Identify which cell holds the provided text, then report its [X, Y] central coordinate. 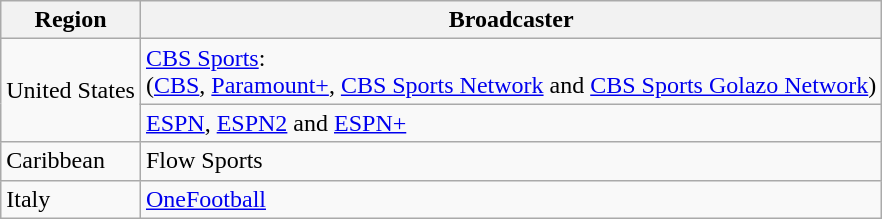
CBS Sports:(CBS, Paramount+, CBS Sports Network and CBS Sports Golazo Network) [510, 72]
OneFootball [510, 199]
United States [71, 90]
Broadcaster [510, 20]
Caribbean [71, 161]
Region [71, 20]
ESPN, ESPN2 and ESPN+ [510, 123]
Flow Sports [510, 161]
Italy [71, 199]
